Find where the given text appears and provide that cell's center as (X, Y) coordinate. 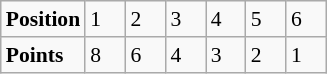
Position (43, 19)
8 (105, 55)
5 (266, 19)
Points (43, 55)
